Locate the cell with the specified text and output its (X, Y) center coordinate. 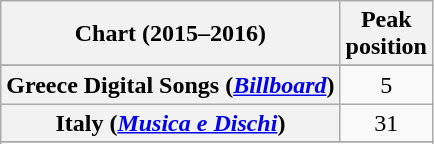
Greece Digital Songs (Billboard) (170, 85)
Peakposition (386, 34)
Italy (Musica e Dischi) (170, 123)
31 (386, 123)
Chart (2015–2016) (170, 34)
5 (386, 85)
